Locate the cell with the specified text and output its (x, y) center coordinate. 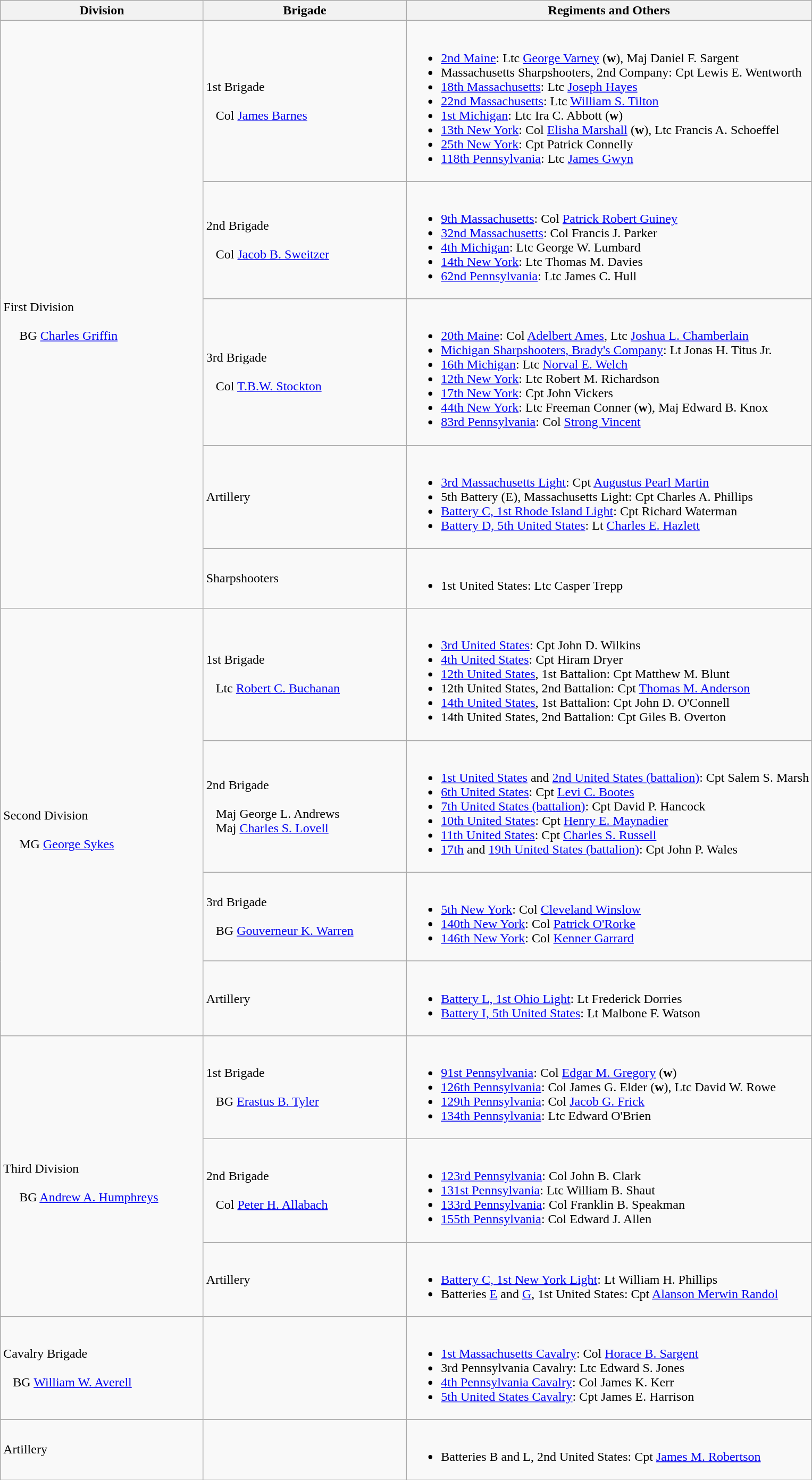
First Division BG Charles Griffin (102, 315)
Brigade (304, 11)
1st Brigade Col James Barnes (304, 101)
5th New York: Col Cleveland Winslow140th New York: Col Patrick O'Rorke146th New York: Col Kenner Garrard (609, 917)
Battery C, 1st New York Light: Lt William H. PhillipsBatteries E and G, 1st United States: Cpt Alanson Merwin Randol (609, 1280)
Regiments and Others (609, 11)
3rd Brigade BG Gouverneur K. Warren (304, 917)
Sharpshooters (304, 579)
Cavalry Brigade BG William W. Averell (102, 1368)
1st Brigade BG Erastus B. Tyler (304, 1087)
2nd Brigade Col Peter H. Allabach (304, 1190)
1st Brigade Ltc Robert C. Buchanan (304, 674)
Third Division BG Andrew A. Humphreys (102, 1176)
Battery L, 1st Ohio Light: Lt Frederick DorriesBattery I, 5th United States: Lt Malbone F. Watson (609, 998)
Batteries B and L, 2nd United States: Cpt James M. Robertson (609, 1450)
Division (102, 11)
2nd Brigade Maj George L. Andrews Maj Charles S. Lovell (304, 806)
Second Division MG George Sykes (102, 822)
2nd Brigade Col Jacob B. Sweitzer (304, 240)
1st United States: Ltc Casper Trepp (609, 579)
3rd Brigade Col T.B.W. Stockton (304, 372)
